Pinpoint the cell where the given text exists, returning its (x, y) midpoint coordinate. 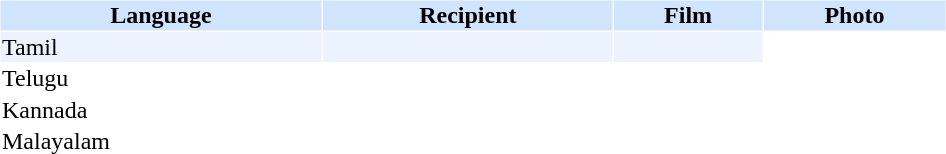
Kannada (160, 110)
Language (160, 15)
Recipient (468, 15)
Telugu (160, 79)
Film (688, 15)
Photo (854, 15)
Tamil (160, 47)
